Locate the cell with the specified text and output its [x, y] center coordinate. 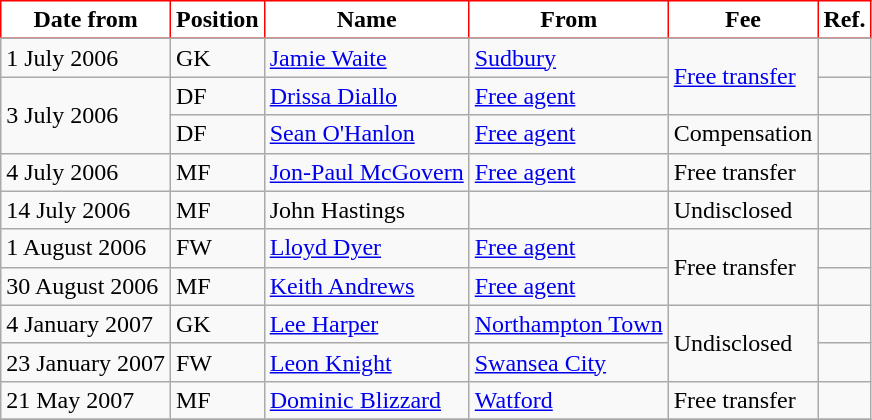
Lee Harper [366, 324]
21 May 2007 [86, 400]
John Hastings [366, 210]
Date from [86, 20]
Position [217, 20]
3 July 2006 [86, 115]
23 January 2007 [86, 362]
Leon Knight [366, 362]
4 July 2006 [86, 172]
Fee [743, 20]
Lloyd Dyer [366, 248]
From [568, 20]
Sudbury [568, 58]
Northampton Town [568, 324]
1 August 2006 [86, 248]
Swansea City [568, 362]
Dominic Blizzard [366, 400]
Ref. [844, 20]
Keith Andrews [366, 286]
14 July 2006 [86, 210]
Compensation [743, 134]
Drissa Diallo [366, 96]
Name [366, 20]
1 July 2006 [86, 58]
Jamie Waite [366, 58]
Jon-Paul McGovern [366, 172]
Sean O'Hanlon [366, 134]
4 January 2007 [86, 324]
Watford [568, 400]
30 August 2006 [86, 286]
